Extract the [x, y] coordinate from the center of the cell holding the provided text.  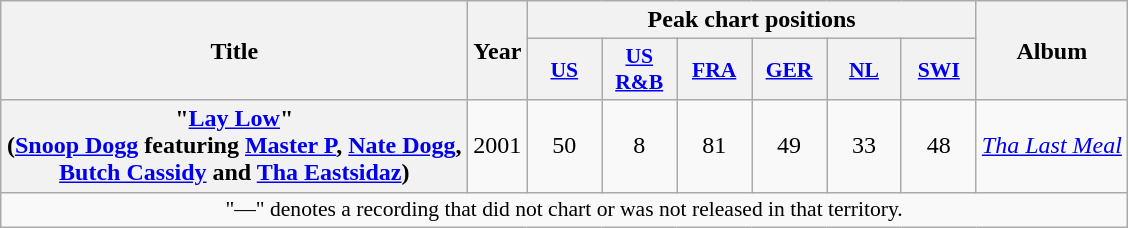
49 [790, 146]
US [564, 70]
NL [864, 70]
Peak chart positions [752, 20]
Year [498, 50]
Title [234, 50]
Album [1052, 50]
Tha Last Meal [1052, 146]
FRA [714, 70]
8 [640, 146]
33 [864, 146]
50 [564, 146]
"Lay Low"(Snoop Dogg featuring Master P, Nate Dogg, Butch Cassidy and Tha Eastsidaz) [234, 146]
81 [714, 146]
48 [938, 146]
2001 [498, 146]
"—" denotes a recording that did not chart or was not released in that territory. [564, 210]
GER [790, 70]
SWI [938, 70]
USR&B [640, 70]
